Pinpoint the cell where the given text exists, returning its (X, Y) midpoint coordinate. 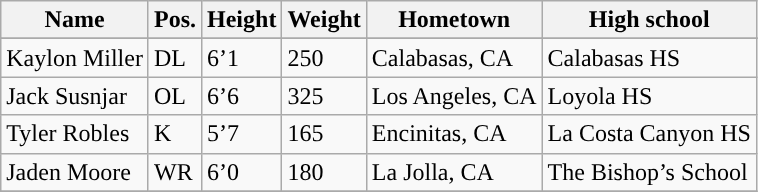
6’1 (242, 58)
Calabasas, CA (454, 58)
DL (174, 58)
Tyler Robles (75, 134)
6’6 (242, 96)
K (174, 134)
The Bishop’s School (649, 172)
OL (174, 96)
Hometown (454, 20)
Weight (324, 20)
5’7 (242, 134)
250 (324, 58)
Kaylon Miller (75, 58)
La Costa Canyon HS (649, 134)
Loyola HS (649, 96)
325 (324, 96)
165 (324, 134)
Encinitas, CA (454, 134)
Name (75, 20)
Height (242, 20)
Jaden Moore (75, 172)
6’0 (242, 172)
WR (174, 172)
High school (649, 20)
180 (324, 172)
Calabasas HS (649, 58)
Los Angeles, CA (454, 96)
Pos. (174, 20)
Jack Susnjar (75, 96)
La Jolla, CA (454, 172)
